Search for the cell housing the specified text and yield its (X, Y) center coordinate. 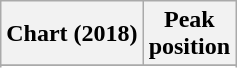
Peak position (189, 34)
Chart (2018) (72, 34)
